Search for the cell housing the specified text and yield its [X, Y] center coordinate. 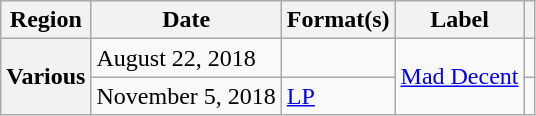
Format(s) [338, 20]
Mad Decent [460, 77]
November 5, 2018 [186, 96]
Various [46, 77]
Label [460, 20]
Date [186, 20]
LP [338, 96]
Region [46, 20]
August 22, 2018 [186, 58]
